Determine the (x, y) coordinate at the center of the cell enclosing the given text.  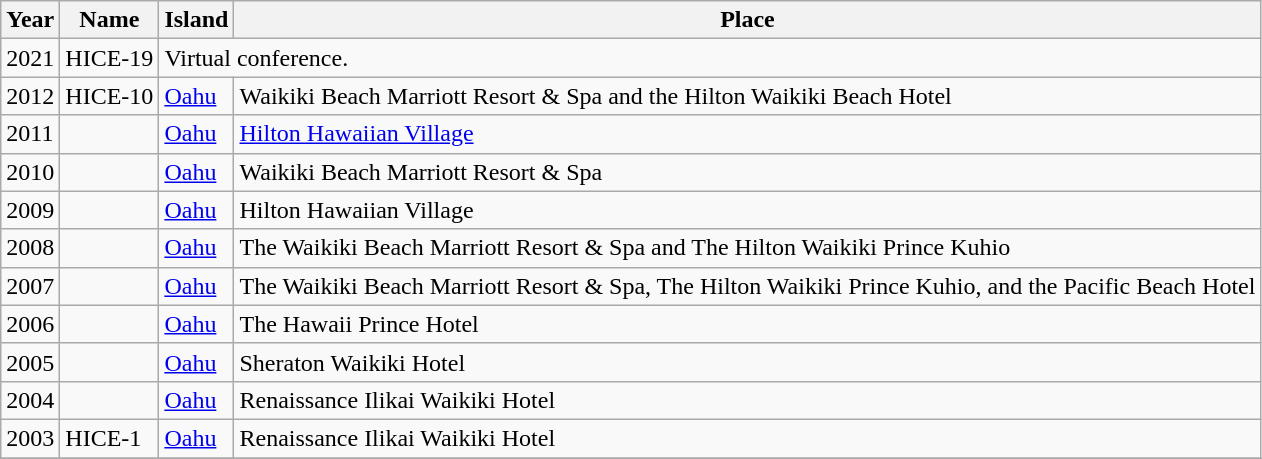
HICE-19 (110, 58)
HICE-10 (110, 96)
2003 (30, 438)
Name (110, 20)
Sheraton Waikiki Hotel (748, 362)
The Waikiki Beach Marriott Resort & Spa, The Hilton Waikiki Prince Kuhio, and the Pacific Beach Hotel (748, 286)
Virtual conference. (710, 58)
The Hawaii Prince Hotel (748, 324)
Island (196, 20)
2004 (30, 400)
Place (748, 20)
2005 (30, 362)
2012 (30, 96)
2011 (30, 134)
HICE-1 (110, 438)
Year (30, 20)
2008 (30, 248)
2007 (30, 286)
2009 (30, 210)
The Waikiki Beach Marriott Resort & Spa and The Hilton Waikiki Prince Kuhio (748, 248)
2021 (30, 58)
2006 (30, 324)
Waikiki Beach Marriott Resort & Spa and the Hilton Waikiki Beach Hotel (748, 96)
2010 (30, 172)
Waikiki Beach Marriott Resort & Spa (748, 172)
